Scan for the cell matching the given text and deliver its [x, y] coordinate at center. 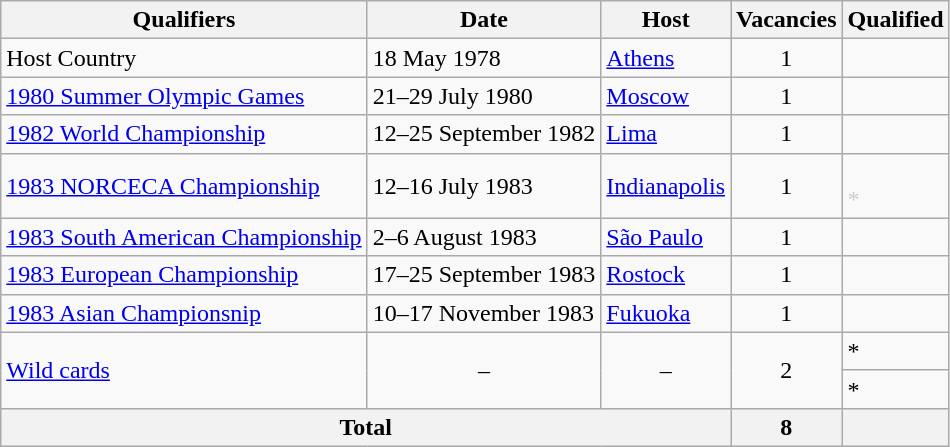
2–6 August 1983 [484, 237]
18 May 1978 [484, 58]
2 [787, 370]
12–25 September 1982 [484, 134]
Host Country [184, 58]
8 [787, 427]
1982 World Championship [184, 134]
Vacancies [787, 20]
1983 European Championship [184, 275]
Total [366, 427]
1980 Summer Olympic Games [184, 96]
17–25 September 1983 [484, 275]
Indianapolis [666, 186]
Moscow [666, 96]
Date [484, 20]
12–16 July 1983 [484, 186]
10–17 November 1983 [484, 313]
21–29 July 1980 [484, 96]
Qualified [896, 20]
Host [666, 20]
1983 Asian Championsnip [184, 313]
Rostock [666, 275]
1983 South American Championship [184, 237]
Lima [666, 134]
Qualifiers [184, 20]
São Paulo [666, 237]
Wild cards [184, 370]
1983 NORCECA Championship [184, 186]
Athens [666, 58]
Fukuoka [666, 313]
